Pinpoint the cell where the given text exists, returning its (X, Y) midpoint coordinate. 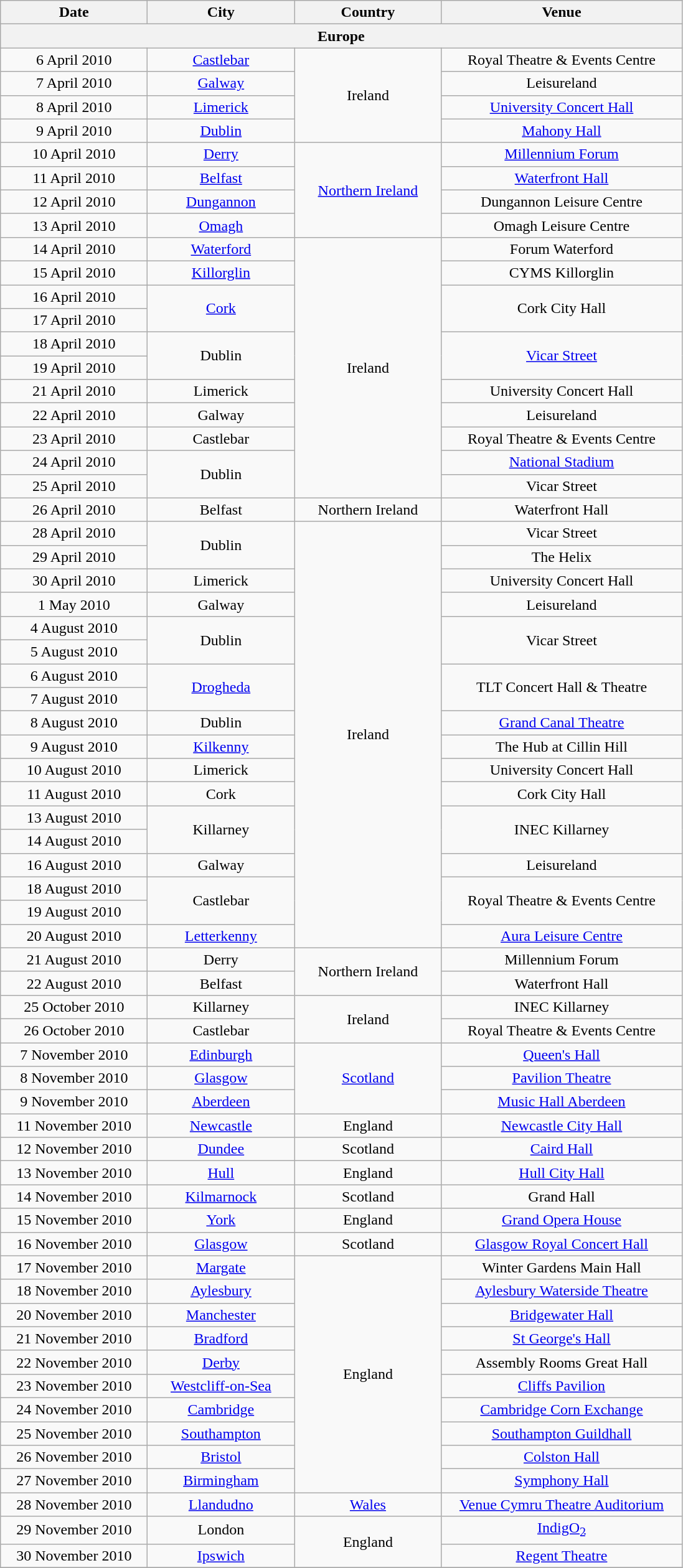
Drogheda (221, 687)
Dundee (221, 1149)
Venue (562, 12)
Ipswich (221, 1556)
19 April 2010 (74, 368)
IndigO2 (562, 1530)
TLT Concert Hall & Theatre (562, 687)
15 November 2010 (74, 1220)
Date (74, 12)
Killorglin (221, 273)
29 November 2010 (74, 1530)
13 August 2010 (74, 818)
7 April 2010 (74, 83)
Dungannon Leisure Centre (562, 202)
7 August 2010 (74, 699)
Glasgow Royal Concert Hall (562, 1244)
6 April 2010 (74, 60)
Newcastle (221, 1126)
18 August 2010 (74, 889)
Cliffs Pavilion (562, 1386)
16 November 2010 (74, 1244)
30 November 2010 (74, 1556)
24 November 2010 (74, 1409)
CYMS Killorglin (562, 273)
13 April 2010 (74, 225)
24 April 2010 (74, 462)
17 November 2010 (74, 1267)
8 November 2010 (74, 1078)
Llandudno (221, 1505)
Regent Theatre (562, 1556)
8 April 2010 (74, 107)
23 April 2010 (74, 439)
Pavilion Theatre (562, 1078)
The Hub at Cillin Hill (562, 747)
Grand Canal Theatre (562, 723)
7 November 2010 (74, 1055)
26 November 2010 (74, 1457)
Bradford (221, 1338)
6 August 2010 (74, 675)
25 November 2010 (74, 1433)
Birmingham (221, 1481)
Margate (221, 1267)
Waterford (221, 249)
Southampton Guildhall (562, 1433)
Assembly Rooms Great Hall (562, 1362)
Hull (221, 1173)
Symphony Hall (562, 1481)
Edinburgh (221, 1055)
Queen's Hall (562, 1055)
Letterkenny (221, 936)
Derby (221, 1362)
Hull City Hall (562, 1173)
28 November 2010 (74, 1505)
1 May 2010 (74, 604)
5 August 2010 (74, 651)
4 August 2010 (74, 628)
17 April 2010 (74, 320)
Omagh Leisure Centre (562, 225)
26 October 2010 (74, 1030)
National Stadium (562, 462)
10 August 2010 (74, 770)
21 November 2010 (74, 1338)
Dungannon (221, 202)
22 August 2010 (74, 983)
London (221, 1530)
Kilkenny (221, 747)
The Helix (562, 557)
Music Hall Aberdeen (562, 1102)
City (221, 12)
Grand Opera House (562, 1220)
15 April 2010 (74, 273)
Wales (368, 1505)
Kilmarnock (221, 1197)
Bridgewater Hall (562, 1315)
29 April 2010 (74, 557)
9 November 2010 (74, 1102)
Aberdeen (221, 1102)
Europe (341, 36)
23 November 2010 (74, 1386)
Cambridge Corn Exchange (562, 1409)
Forum Waterford (562, 249)
Colston Hall (562, 1457)
27 November 2010 (74, 1481)
Aylesbury (221, 1291)
Grand Hall (562, 1197)
18 November 2010 (74, 1291)
Aylesbury Waterside Theatre (562, 1291)
22 November 2010 (74, 1362)
14 April 2010 (74, 249)
14 November 2010 (74, 1197)
21 August 2010 (74, 959)
21 April 2010 (74, 391)
Bristol (221, 1457)
22 April 2010 (74, 415)
Aura Leisure Centre (562, 936)
11 August 2010 (74, 794)
16 August 2010 (74, 865)
Cambridge (221, 1409)
Newcastle City Hall (562, 1126)
Omagh (221, 225)
York (221, 1220)
14 August 2010 (74, 841)
25 April 2010 (74, 486)
12 November 2010 (74, 1149)
16 April 2010 (74, 297)
Caird Hall (562, 1149)
18 April 2010 (74, 344)
8 August 2010 (74, 723)
26 April 2010 (74, 510)
30 April 2010 (74, 581)
11 November 2010 (74, 1126)
13 November 2010 (74, 1173)
St George's Hall (562, 1338)
Westcliff-on-Sea (221, 1386)
Country (368, 12)
Southampton (221, 1433)
10 April 2010 (74, 154)
28 April 2010 (74, 533)
Mahony Hall (562, 131)
Winter Gardens Main Hall (562, 1267)
9 April 2010 (74, 131)
9 August 2010 (74, 747)
11 April 2010 (74, 178)
12 April 2010 (74, 202)
20 November 2010 (74, 1315)
Manchester (221, 1315)
20 August 2010 (74, 936)
Venue Cymru Theatre Auditorium (562, 1505)
19 August 2010 (74, 912)
25 October 2010 (74, 1007)
